For the text-containing cell, return its midpoint in [X, Y] coordinate format. 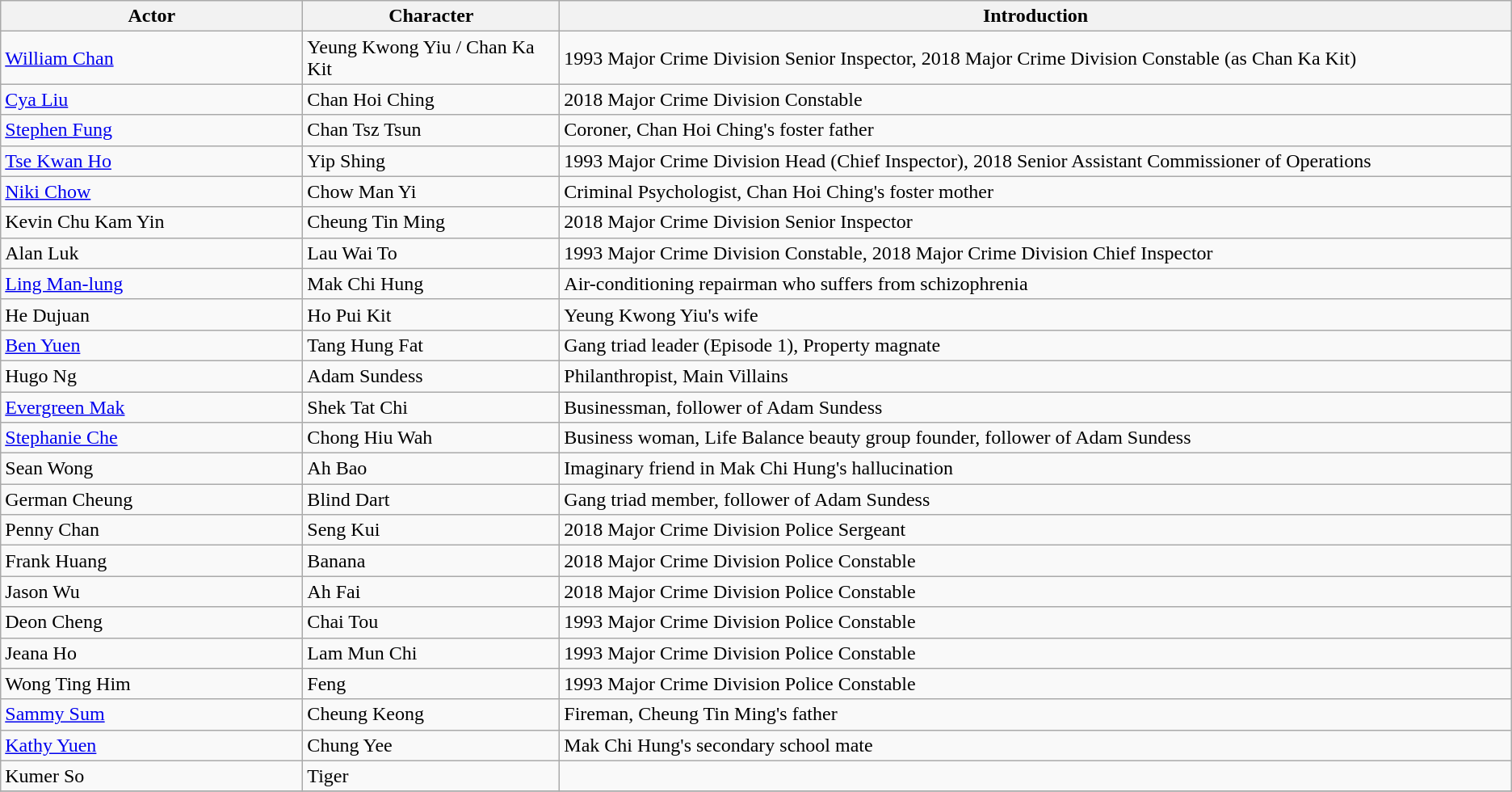
Feng [431, 684]
Character [431, 16]
William Chan [152, 58]
Ah Bao [431, 469]
Philanthropist, Main Villains [1035, 376]
Banana [431, 561]
Stephen Fung [152, 130]
Stephanie Che [152, 438]
Yip Shing [431, 161]
Tang Hung Fat [431, 345]
Actor [152, 16]
2018 Major Crime Division Constable [1035, 99]
Criminal Psychologist, Chan Hoi Ching's foster mother [1035, 192]
Sammy Sum [152, 714]
Wong Ting Him [152, 684]
Niki Chow [152, 192]
Hugo Ng [152, 376]
Chung Yee [431, 745]
Chan Hoi Ching [431, 99]
Blind Dart [431, 499]
Evergreen Mak [152, 407]
Mak Chi Hung [431, 284]
Jason Wu [152, 592]
Kevin Chu Kam Yin [152, 222]
2018 Major Crime Division Senior Inspector [1035, 222]
German Cheung [152, 499]
Cheung Tin Ming [431, 222]
Yeung Kwong Yiu's wife [1035, 314]
Alan Luk [152, 253]
Coroner, Chan Hoi Ching's foster father [1035, 130]
Introduction [1035, 16]
Jeana Ho [152, 653]
Cheung Keong [431, 714]
2018 Major Crime Division Police Sergeant [1035, 530]
Frank Huang [152, 561]
Lam Mun Chi [431, 653]
Chong Hiu Wah [431, 438]
Air-conditioning repairman who suffers from schizophrenia [1035, 284]
Gang triad member, follower of Adam Sundess [1035, 499]
1993 Major Crime Division Senior Inspector, 2018 Major Crime Division Constable (as Chan Ka Kit) [1035, 58]
Adam Sundess [431, 376]
Ling Man-lung [152, 284]
Businessman, follower of Adam Sundess [1035, 407]
Seng Kui [431, 530]
Ho Pui Kit [431, 314]
1993 Major Crime Division Head (Chief Inspector), 2018 Senior Assistant Commissioner of Operations [1035, 161]
Sean Wong [152, 469]
Tiger [431, 776]
Ben Yuen [152, 345]
Kumer So [152, 776]
Ah Fai [431, 592]
Kathy Yuen [152, 745]
1993 Major Crime Division Constable, 2018 Major Crime Division Chief Inspector [1035, 253]
Imaginary friend in Mak Chi Hung's hallucination [1035, 469]
Penny Chan [152, 530]
Deon Cheng [152, 622]
Chow Man Yi [431, 192]
Gang triad leader (Episode 1), Property magnate [1035, 345]
Shek Tat Chi [431, 407]
Business woman, Life Balance beauty group founder, follower of Adam Sundess [1035, 438]
Chai Tou [431, 622]
Yeung Kwong Yiu / Chan Ka Kit [431, 58]
He Dujuan [152, 314]
Cya Liu [152, 99]
Chan Tsz Tsun [431, 130]
Fireman, Cheung Tin Ming's father [1035, 714]
Lau Wai To [431, 253]
Tse Kwan Ho [152, 161]
Mak Chi Hung's secondary school mate [1035, 745]
